Find where the given text appears and provide that cell's center as [X, Y] coordinate. 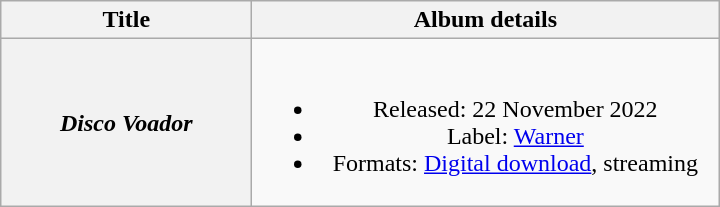
Album details [486, 20]
Released: 22 November 2022Label: WarnerFormats: Digital download, streaming [486, 122]
Disco Voador [126, 122]
Title [126, 20]
